Search for the cell housing the specified text and yield its [x, y] center coordinate. 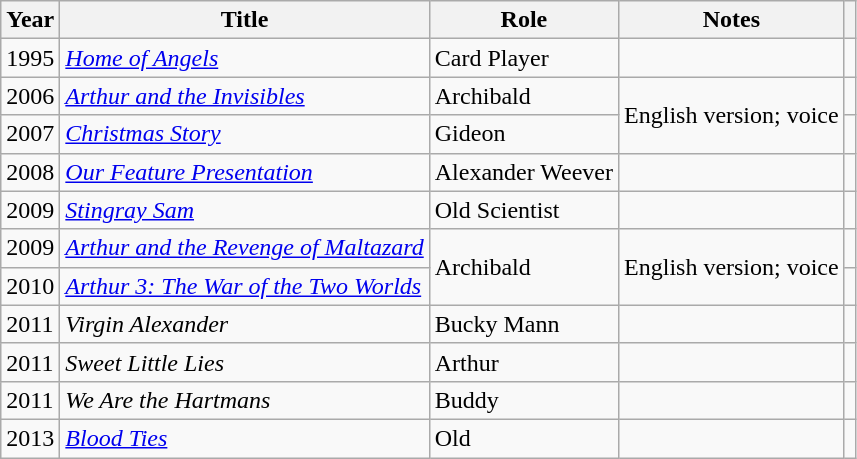
Arthur [524, 362]
Old [524, 438]
Blood Ties [244, 438]
Buddy [524, 400]
2007 [30, 134]
2013 [30, 438]
Christmas Story [244, 134]
Title [244, 20]
Arthur and the Revenge of Maltazard [244, 248]
2010 [30, 286]
Alexander Weever [524, 172]
Gideon [524, 134]
2006 [30, 96]
We Are the Hartmans [244, 400]
Home of Angels [244, 58]
Old Scientist [524, 210]
Sweet Little Lies [244, 362]
Notes [732, 20]
1995 [30, 58]
Arthur 3: The War of the Two Worlds [244, 286]
Our Feature Presentation [244, 172]
2008 [30, 172]
Card Player [524, 58]
Year [30, 20]
Role [524, 20]
Arthur and the Invisibles [244, 96]
Virgin Alexander [244, 324]
Stingray Sam [244, 210]
Bucky Mann [524, 324]
